Detect which cell encompasses the target text, then output its (x, y) center coordinate. 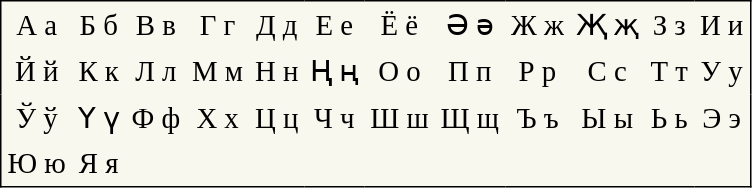
Г г (218, 24)
Ә ә (470, 24)
З з (670, 24)
М м (218, 71)
Л л (156, 71)
Щ щ (470, 117)
Ф ф (156, 117)
С с (608, 71)
Д д (276, 24)
Я я (99, 164)
Ү ү (99, 117)
Е е (334, 24)
Ж ж (538, 24)
И и (722, 24)
Ю ю (36, 164)
Т т (670, 71)
У у (722, 71)
Э э (722, 117)
Ў ў (36, 117)
Ё ё (399, 24)
Р р (538, 71)
Ч ч (334, 117)
Ц ц (276, 117)
Җ җ (608, 24)
Ы ы (608, 117)
О о (399, 71)
Б б (99, 24)
Н н (276, 71)
П п (470, 71)
К к (99, 71)
А а (36, 24)
Ь ь (670, 117)
Х х (218, 117)
Ъ ъ (538, 117)
В в (156, 24)
Ң ң (334, 71)
Й й (36, 71)
Ш ш (399, 117)
